For the text-containing cell, return its midpoint in [x, y] coordinate format. 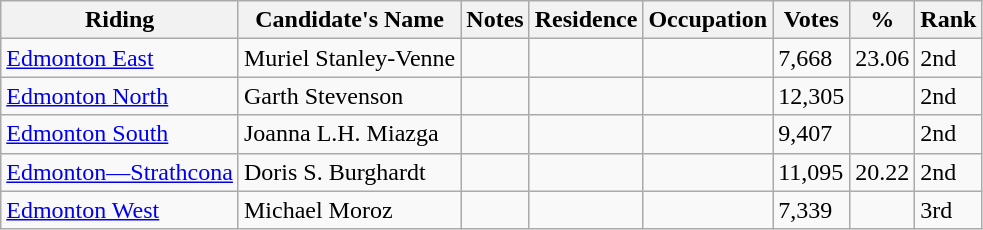
Garth Stevenson [349, 96]
20.22 [882, 172]
Residence [586, 20]
Edmonton East [120, 58]
Notes [495, 20]
Rank [948, 20]
Riding [120, 20]
Michael Moroz [349, 210]
Candidate's Name [349, 20]
Occupation [708, 20]
Edmonton North [120, 96]
Muriel Stanley-Venne [349, 58]
Joanna L.H. Miazga [349, 134]
7,668 [812, 58]
Edmonton South [120, 134]
% [882, 20]
9,407 [812, 134]
11,095 [812, 172]
Doris S. Burghardt [349, 172]
23.06 [882, 58]
12,305 [812, 96]
Edmonton—Strathcona [120, 172]
7,339 [812, 210]
Votes [812, 20]
Edmonton West [120, 210]
3rd [948, 210]
